From the cell containing the given text, extract its center point as [X, Y] coordinate. 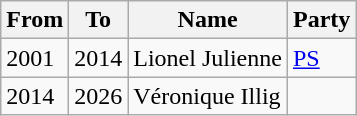
From [35, 20]
Party [321, 20]
Name [208, 20]
Lionel Julienne [208, 58]
Véronique Illig [208, 96]
To [98, 20]
2026 [98, 96]
PS [321, 58]
2001 [35, 58]
